Return the [X, Y] coordinate for the center point of the cell that contains the specified text.  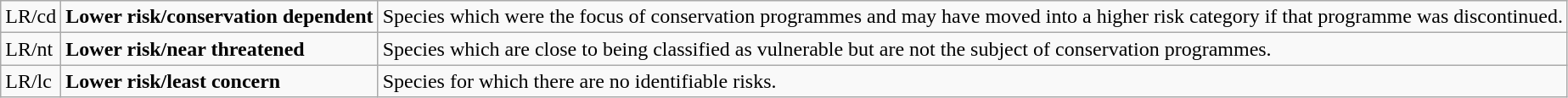
Species which are close to being classified as vulnerable but are not the subject of conservation programmes. [973, 49]
Species which were the focus of conservation programmes and may have moved into a higher risk category if that programme was discontinued. [973, 17]
Lower risk/least concern [219, 81]
Species for which there are no identifiable risks. [973, 81]
Lower risk/near threatened [219, 49]
LR/lc [31, 81]
LR/nt [31, 49]
Lower risk/conservation dependent [219, 17]
LR/cd [31, 17]
